Capture the cell that displays the provided text and extract its [x, y] central coordinate. 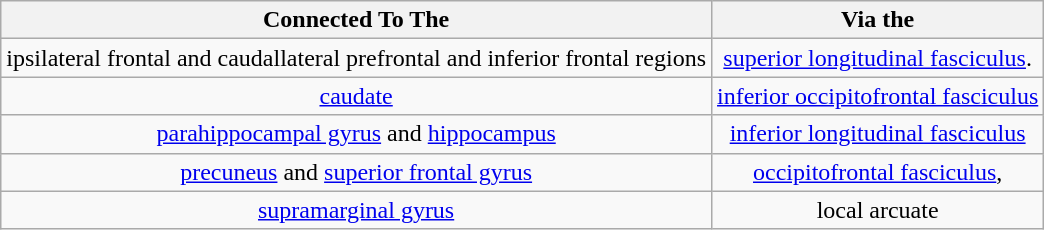
parahippocampal gyrus and hippocampus [356, 134]
inferior occipitofrontal fasciculus [878, 96]
supramarginal gyrus [356, 210]
Connected To The [356, 20]
inferior longitudinal fasciculus [878, 134]
caudate [356, 96]
occipitofrontal fasciculus, [878, 172]
precuneus and superior frontal gyrus [356, 172]
local arcuate [878, 210]
superior longitudinal fasciculus. [878, 58]
Via the [878, 20]
ipsilateral frontal and caudallateral prefrontal and inferior frontal regions [356, 58]
